Pinpoint the cell where the given text exists, returning its (X, Y) midpoint coordinate. 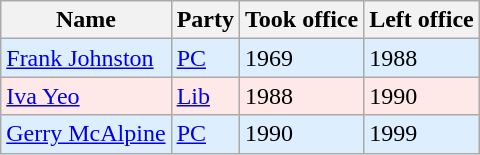
Frank Johnston (86, 58)
1969 (301, 58)
Party (205, 20)
1999 (422, 134)
Name (86, 20)
Left office (422, 20)
Took office (301, 20)
Gerry McAlpine (86, 134)
Lib (205, 96)
Iva Yeo (86, 96)
